Locate the cell with the specified text and output its (x, y) center coordinate. 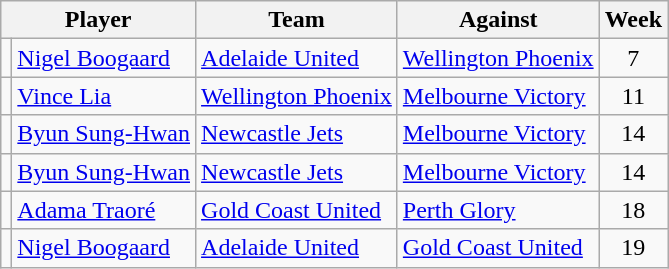
Player (98, 20)
Vince Lia (104, 96)
7 (633, 58)
19 (633, 248)
Week (633, 20)
18 (633, 210)
Perth Glory (498, 210)
11 (633, 96)
Against (498, 20)
Adama Traoré (104, 210)
Team (297, 20)
